Locate the cell with the specified text and output its [X, Y] center coordinate. 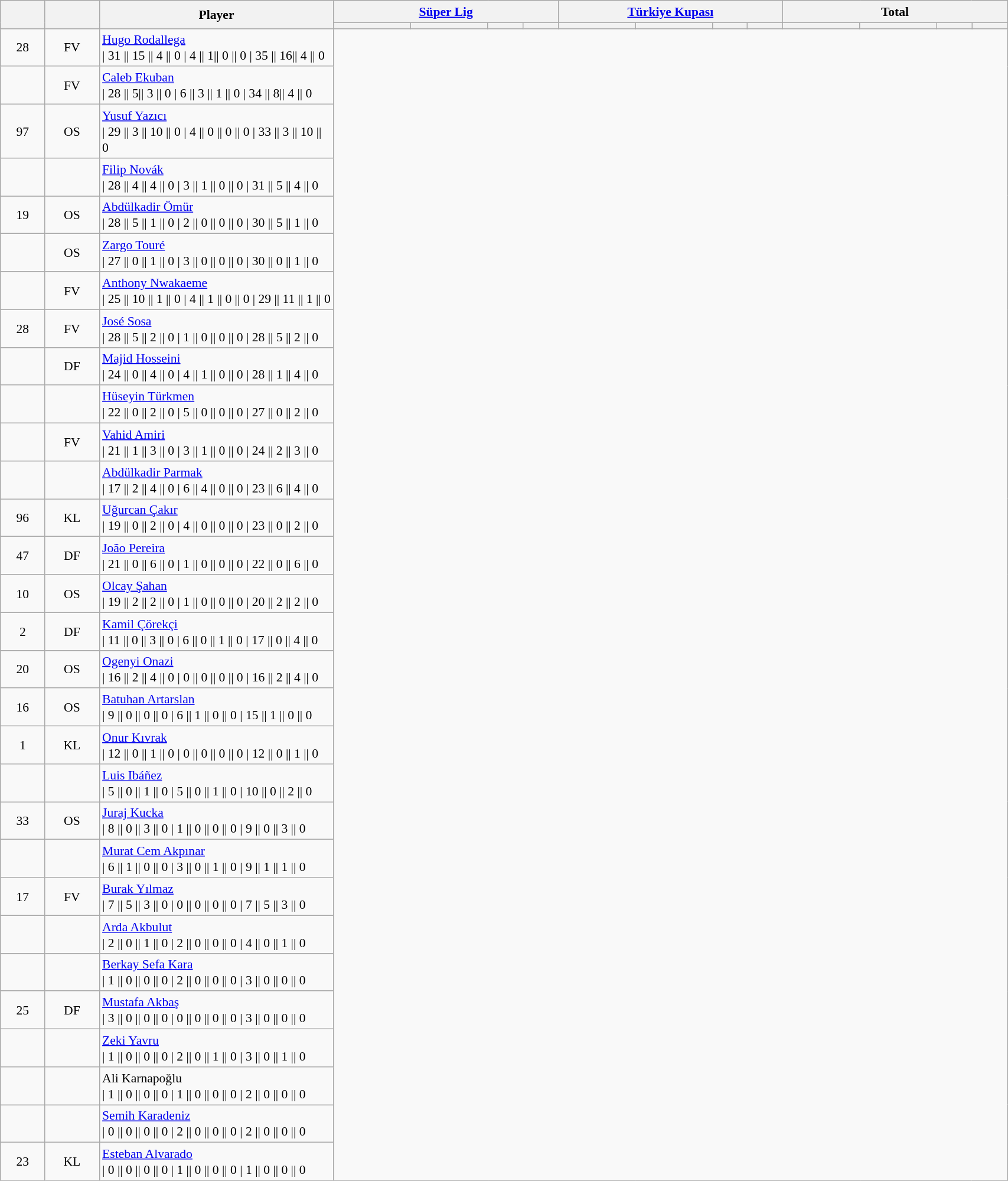
Yusuf Yazıcı | 29 || 3 || 10 || 0 | 4 || 0 || 0 || 0 | 33 || 3 || 10 || 0 [216, 131]
19 [22, 215]
Luis Ibáñez | 5 || 0 || 1 || 0 | 5 || 0 || 1 || 0 | 10 || 0 || 2 || 0 [216, 783]
Batuhan Artarslan | 9 || 0 || 0 || 0 | 6 || 1 || 0 || 0 | 15 || 1 || 0 || 0 [216, 707]
1 [22, 745]
16 [22, 707]
17 [22, 896]
Abdülkadir Ömür | 28 || 5 || 1 || 0 | 2 || 0 || 0 || 0 | 30 || 5 || 1 || 0 [216, 215]
Semih Karadeniz | 0 || 0 || 0 || 0 | 2 || 0 || 0 || 0 | 2 || 0 || 0 || 0 [216, 1124]
Juraj Kucka | 8 || 0 || 3 || 0 | 1 || 0 || 0 || 0 | 9 || 0 || 3 || 0 [216, 821]
Olcay Şahan | 19 || 2 || 2 || 0 | 1 || 0 || 0 || 0 | 20 || 2 || 2 || 0 [216, 593]
Filip Novák | 28 || 4 || 4 || 0 | 3 || 1 || 0 || 0 | 31 || 5 || 4 || 0 [216, 177]
Zargo Touré | 27 || 0 || 1 || 0 | 3 || 0 || 0 || 0 | 30 || 0 || 1 || 0 [216, 253]
Süper Lig [446, 12]
Zeki Yavru | 1 || 0 || 0 || 0 | 2 || 0 || 1 || 0 | 3 || 0 || 1 || 0 [216, 1048]
Berkay Sefa Kara | 1 || 0 || 0 || 0 | 2 || 0 || 0 || 0 | 3 || 0 || 0 || 0 [216, 972]
Ali Karnapoğlu | 1 || 0 || 0 || 0 | 1 || 0 || 0 || 0 | 2 || 0 || 0 || 0 [216, 1086]
47 [22, 556]
2 [22, 631]
Majid Hosseini | 24 || 0 || 4 || 0 | 4 || 1 || 0 || 0 | 28 || 1 || 4 || 0 [216, 366]
Türkiye Kupası [670, 12]
Murat Cem Akpınar | 6 || 1 || 0 || 0 | 3 || 0 || 1 || 0 | 9 || 1 || 1 || 0 [216, 859]
Uğurcan Çakır | 19 || 0 || 2 || 0 | 4 || 0 || 0 || 0 | 23 || 0 || 2 || 0 [216, 518]
Arda Akbulut | 2 || 0 || 1 || 0 | 2 || 0 || 0 || 0 | 4 || 0 || 1 || 0 [216, 934]
23 [22, 1162]
José Sosa | 28 || 5 || 2 || 0 | 1 || 0 || 0 || 0 | 28 || 5 || 2 || 0 [216, 328]
20 [22, 669]
Hugo Rodallega | 31 || 15 || 4 || 0 | 4 || 1|| 0 || 0 | 35 || 16|| 4 || 0 [216, 47]
96 [22, 518]
33 [22, 821]
Total [895, 12]
Mustafa Akbaş | 3 || 0 || 0 || 0 | 0 || 0 || 0 || 0 | 3 || 0 || 0 || 0 [216, 1010]
Ogenyi Onazi | 16 || 2 || 4 || 0 | 0 || 0 || 0 || 0 | 16 || 2 || 4 || 0 [216, 669]
Player [216, 14]
Esteban Alvarado | 0 || 0 || 0 || 0 | 1 || 0 || 0 || 0 | 1 || 0 || 0 || 0 [216, 1162]
Kamil Çörekçi | 11 || 0 || 3 || 0 | 6 || 0 || 1 || 0 | 17 || 0 || 4 || 0 [216, 631]
Vahid Amiri | 21 || 1 || 3 || 0 | 3 || 1 || 0 || 0 | 24 || 2 || 3 || 0 [216, 442]
Abdülkadir Parmak | 17 || 2 || 4 || 0 | 6 || 4 || 0 || 0 | 23 || 6 || 4 || 0 [216, 480]
25 [22, 1010]
10 [22, 593]
Hüseyin Türkmen | 22 || 0 || 2 || 0 | 5 || 0 || 0 || 0 | 27 || 0 || 2 || 0 [216, 404]
Anthony Nwakaeme | 25 || 10 || 1 || 0 | 4 || 1 || 0 || 0 | 29 || 11 || 1 || 0 [216, 291]
Burak Yılmaz | 7 || 5 || 3 || 0 | 0 || 0 || 0 || 0 | 7 || 5 || 3 || 0 [216, 896]
Caleb Ekuban | 28 || 5|| 3 || 0 | 6 || 3 || 1 || 0 | 34 || 8|| 4 || 0 [216, 86]
97 [22, 131]
João Pereira | 21 || 0 || 6 || 0 | 1 || 0 || 0 || 0 | 22 || 0 || 6 || 0 [216, 556]
Onur Kıvrak | 12 || 0 || 1 || 0 | 0 || 0 || 0 || 0 | 12 || 0 || 1 || 0 [216, 745]
